Capture the cell that displays the provided text and extract its [x, y] central coordinate. 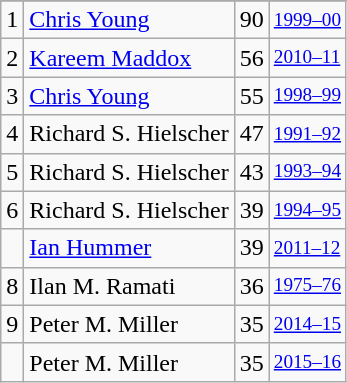
1991–92 [307, 134]
1 [12, 20]
1999–00 [307, 20]
1993–94 [307, 172]
55 [252, 96]
1975–76 [307, 286]
2015–16 [307, 362]
6 [12, 210]
4 [12, 134]
56 [252, 58]
1994–95 [307, 210]
3 [12, 96]
90 [252, 20]
Kareem Maddox [129, 58]
2 [12, 58]
9 [12, 324]
2010–11 [307, 58]
1998–99 [307, 96]
5 [12, 172]
Ilan M. Ramati [129, 286]
43 [252, 172]
8 [12, 286]
Ian Hummer [129, 248]
2011–12 [307, 248]
2014–15 [307, 324]
47 [252, 134]
36 [252, 286]
